Determine the (x, y) coordinate at the center of the cell enclosing the given text.  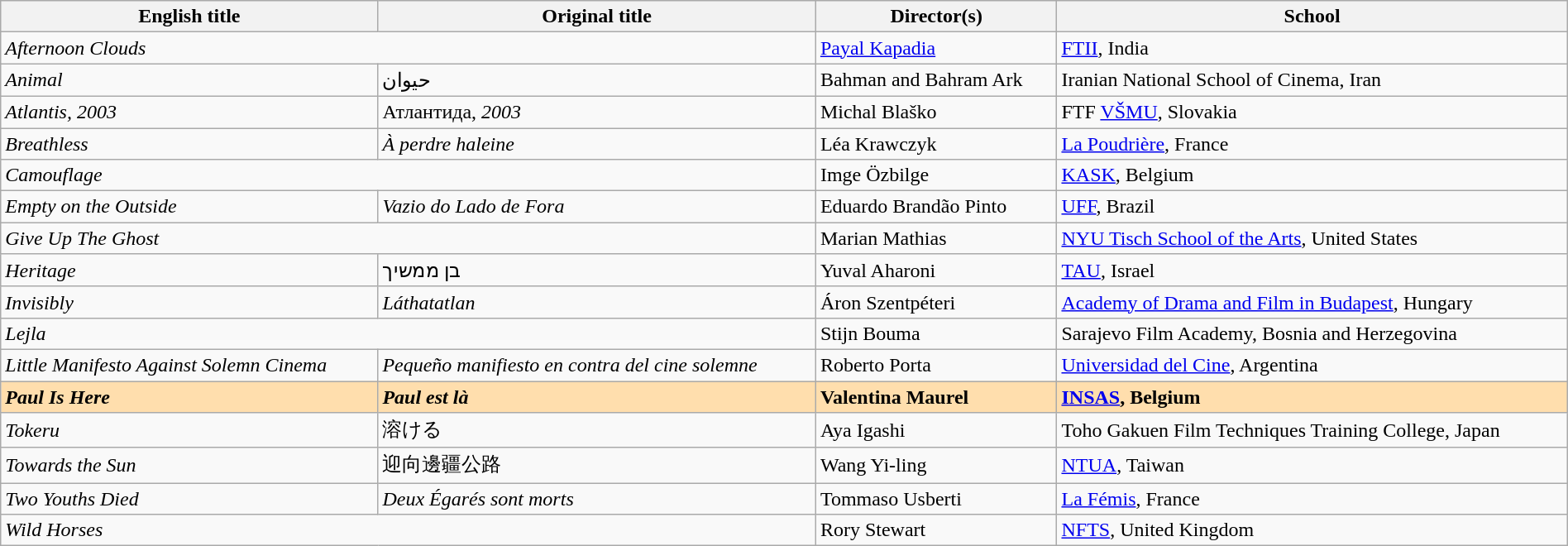
TAU, Israel (1312, 271)
Animal (189, 80)
Sarajevo Film Academy, Bosnia and Herzegovina (1312, 333)
Atlantis, 2003 (189, 112)
NYU Tisch School of the Arts, United States (1312, 238)
Bahman and Bahram Ark (936, 80)
בן ממשיך (597, 271)
Towards the Sun (189, 465)
Tommaso Usberti (936, 499)
Rory Stewart (936, 530)
Wild Horses (409, 530)
Little Manifesto Against Solemn Cinema (189, 365)
Academy of Drama and Film in Budapest, Hungary (1312, 302)
Toho Gakuen Film Techniques Training College, Japan (1312, 430)
Camouflage (409, 175)
Eduardo Brandão Pinto (936, 207)
Paul Is Here (189, 396)
FTII, India (1312, 48)
Invisibly (189, 302)
Láthatatlan (597, 302)
迎向邊疆公路 (597, 465)
NFTS, United Kingdom (1312, 530)
Yuval Aharoni (936, 271)
溶ける (597, 430)
Give Up The Ghost (409, 238)
Vazio do Lado de Fora (597, 207)
Lejla (409, 333)
La Poudrière, France (1312, 143)
English title (189, 17)
Wang Yi-ling (936, 465)
INSAS, Belgium (1312, 396)
Атлантида, 2003 (597, 112)
KASK, Belgium (1312, 175)
Director(s) (936, 17)
Empty on the Outside (189, 207)
Áron Szentpéteri (936, 302)
La Fémis, France (1312, 499)
Deux Égarés sont morts (597, 499)
School (1312, 17)
Universidad del Cine, Argentina (1312, 365)
حیوان (597, 80)
UFF, Brazil (1312, 207)
À perdre haleine (597, 143)
Valentina Maurel (936, 396)
Roberto Porta (936, 365)
Original title (597, 17)
FTF VŠMU, Slovakia (1312, 112)
Léa Krawczyk (936, 143)
Pequeño manifiesto en contra del cine solemne (597, 365)
Imge Özbilge (936, 175)
Afternoon Clouds (409, 48)
Marian Mathias (936, 238)
Tokeru (189, 430)
Two Youths Died (189, 499)
Payal Kapadia (936, 48)
Aya Igashi (936, 430)
Michal Blaško (936, 112)
Paul est là (597, 396)
Iranian National School of Cinema, Iran (1312, 80)
Stijn Bouma (936, 333)
Breathless (189, 143)
NTUA, Taiwan (1312, 465)
Heritage (189, 271)
